Provide the (x, y) coordinate of the cell's center where the given text is located.  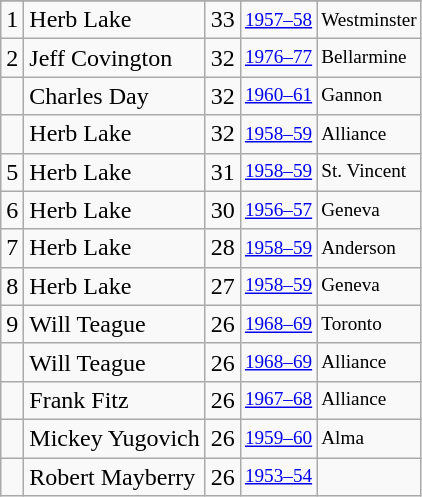
1953–54 (278, 477)
1956–57 (278, 210)
Anderson (370, 248)
St. Vincent (370, 172)
7 (12, 248)
5 (12, 172)
Charles Day (114, 96)
30 (222, 210)
Gannon (370, 96)
33 (222, 20)
Bellarmine (370, 58)
1976–77 (278, 58)
Frank Fitz (114, 400)
27 (222, 286)
2 (12, 58)
1 (12, 20)
28 (222, 248)
31 (222, 172)
1960–61 (278, 96)
Mickey Yugovich (114, 438)
Toronto (370, 324)
1957–58 (278, 20)
1967–68 (278, 400)
6 (12, 210)
Westminster (370, 20)
Robert Mayberry (114, 477)
Jeff Covington (114, 58)
Alma (370, 438)
9 (12, 324)
1959–60 (278, 438)
8 (12, 286)
